Return the [x, y] coordinate for the center point of the cell that contains the specified text.  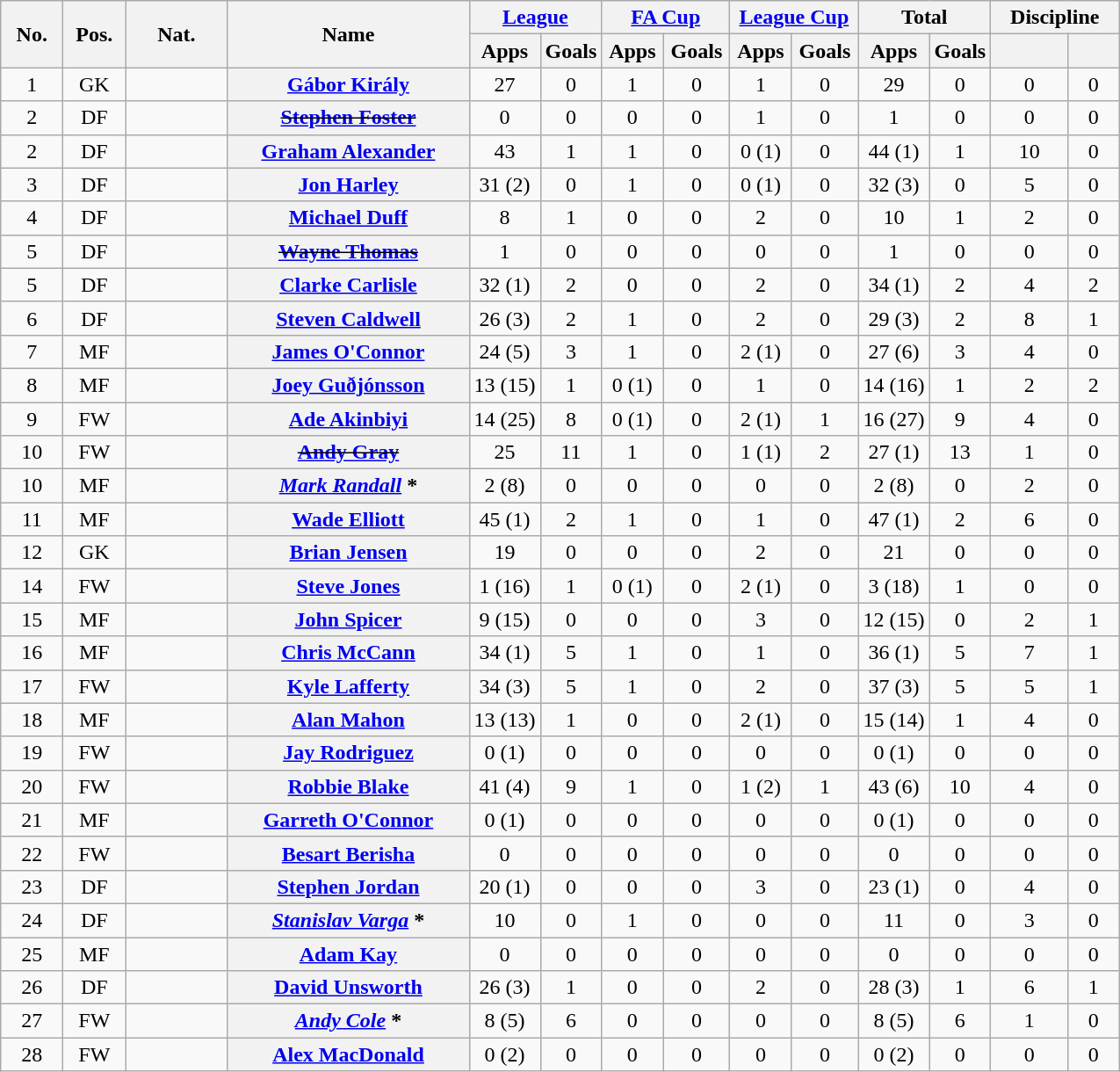
League Cup [794, 18]
20 (1) [504, 887]
29 [894, 84]
43 (6) [894, 786]
Chris McCann [348, 653]
Besart Berisha [348, 853]
1 (1) [761, 453]
18 [32, 720]
45 (1) [504, 519]
27 (1) [894, 453]
23 (1) [894, 887]
12 [32, 553]
9 (15) [504, 619]
47 (1) [894, 519]
37 (3) [894, 686]
Gábor Király [348, 84]
Pos. [95, 34]
John Spicer [348, 619]
Stephen Foster [348, 118]
31 (2) [504, 185]
Kyle Lafferty [348, 686]
Wade Elliott [348, 519]
Stanislav Varga * [348, 920]
1 (2) [761, 786]
Nat. [177, 34]
Wayne Thomas [348, 251]
Discipline [1055, 18]
12 (15) [894, 619]
28 (3) [894, 988]
32 (1) [504, 285]
Brian Jensen [348, 553]
Total [924, 18]
Robbie Blake [348, 786]
44 (1) [894, 151]
15 (14) [894, 720]
34 (3) [504, 686]
14 (16) [894, 385]
Ade Akinbiyi [348, 419]
Andy Gray [348, 453]
League [536, 18]
13 [960, 453]
32 (3) [894, 185]
15 [32, 619]
Michael Duff [348, 218]
3 (18) [894, 586]
James O'Connor [348, 351]
Jon Harley [348, 185]
Steve Jones [348, 586]
43 [504, 151]
Mark Randall * [348, 486]
FA Cup [666, 18]
13 (13) [504, 720]
Clarke Carlisle [348, 285]
24 (5) [504, 351]
16 (27) [894, 419]
22 [32, 853]
13 (15) [504, 385]
Joey Guðjónsson [348, 385]
Stephen Jordan [348, 887]
Steven Caldwell [348, 318]
Graham Alexander [348, 151]
28 [32, 1054]
41 (4) [504, 786]
23 [32, 887]
Garreth O'Connor [348, 820]
16 [32, 653]
No. [32, 34]
1 (16) [504, 586]
David Unsworth [348, 988]
Name [348, 34]
20 [32, 786]
Andy Cole * [348, 1021]
29 (3) [894, 318]
Adam Kay [348, 953]
Alex MacDonald [348, 1054]
36 (1) [894, 653]
14 (25) [504, 419]
Alan Mahon [348, 720]
27 (6) [894, 351]
Jay Rodriguez [348, 753]
14 [32, 586]
24 [32, 920]
17 [32, 686]
26 [32, 988]
